Identify which cell holds the provided text, then report its [x, y] central coordinate. 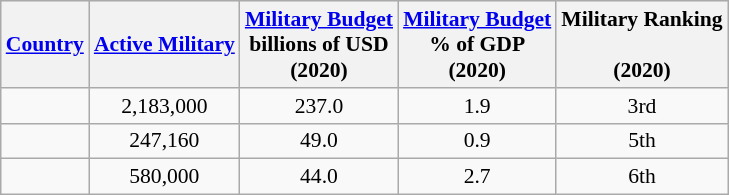
247,160 [164, 141]
5th [642, 141]
0.9 [477, 141]
1.9 [477, 106]
Military Ranking(2020) [642, 44]
Military Budget% of GDP(2020) [477, 44]
49.0 [319, 141]
6th [642, 177]
2.7 [477, 177]
Active Military [164, 44]
237.0 [319, 106]
3rd [642, 106]
Military Budgetbillions of USD(2020) [319, 44]
580,000 [164, 177]
44.0 [319, 177]
2,183,000 [164, 106]
Country [45, 44]
